Find where the given text appears and provide that cell's center as (x, y) coordinate. 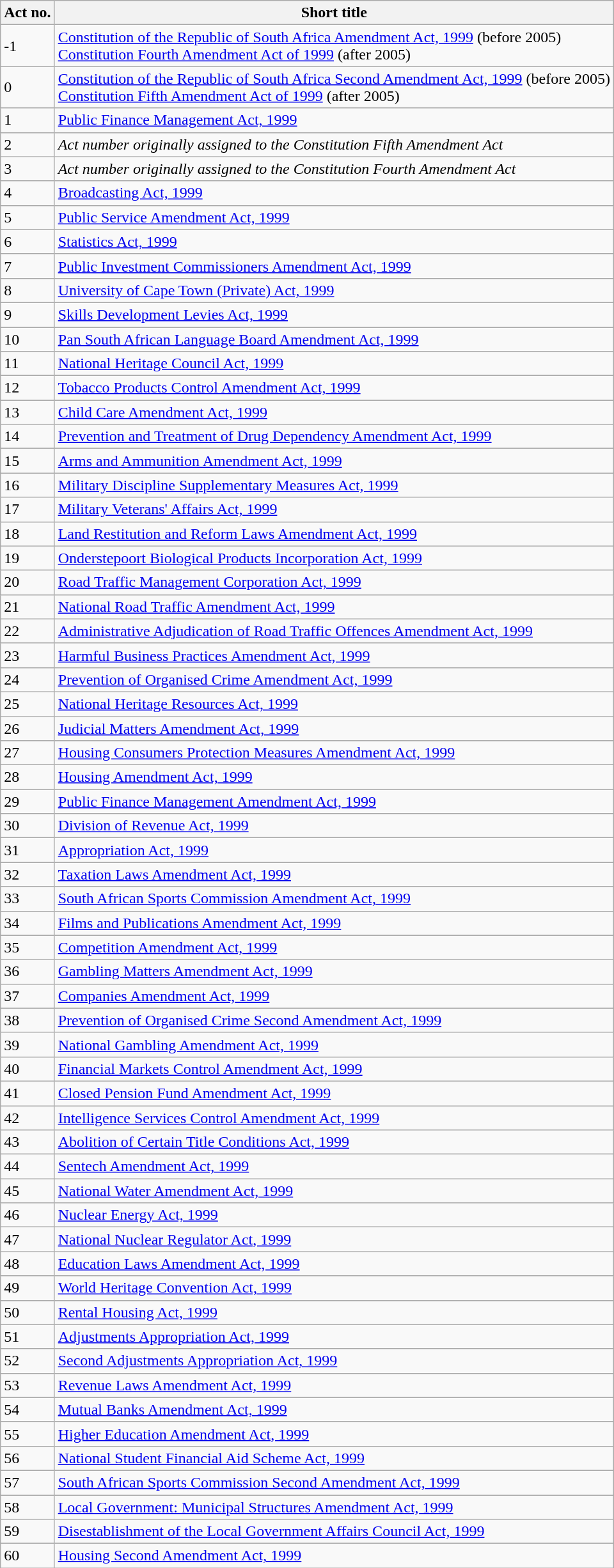
Sentech Amendment Act, 1999 (334, 1167)
19 (28, 558)
30 (28, 826)
31 (28, 850)
10 (28, 339)
South African Sports Commission Amendment Act, 1999 (334, 899)
54 (28, 1409)
National Water Amendment Act, 1999 (334, 1191)
Short title (334, 13)
Statistics Act, 1999 (334, 242)
Land Restitution and Reform Laws Amendment Act, 1999 (334, 534)
46 (28, 1215)
-1 (28, 46)
1 (28, 120)
56 (28, 1458)
Adjustments Appropriation Act, 1999 (334, 1337)
50 (28, 1312)
Films and Publications Amendment Act, 1999 (334, 923)
29 (28, 802)
Housing Consumers Protection Measures Amendment Act, 1999 (334, 753)
53 (28, 1385)
37 (28, 996)
12 (28, 388)
Nuclear Energy Act, 1999 (334, 1215)
Military Discipline Supplementary Measures Act, 1999 (334, 485)
Act no. (28, 13)
41 (28, 1093)
National Nuclear Regulator Act, 1999 (334, 1239)
27 (28, 753)
Closed Pension Fund Amendment Act, 1999 (334, 1093)
40 (28, 1069)
Constitution of the Republic of South Africa Second Amendment Act, 1999 (before 2005) Constitution Fifth Amendment Act of 1999 (after 2005) (334, 87)
Financial Markets Control Amendment Act, 1999 (334, 1069)
Judicial Matters Amendment Act, 1999 (334, 728)
Public Service Amendment Act, 1999 (334, 217)
Administrative Adjudication of Road Traffic Offences Amendment Act, 1999 (334, 631)
Tobacco Products Control Amendment Act, 1999 (334, 388)
34 (28, 923)
7 (28, 266)
National Student Financial Aid Scheme Act, 1999 (334, 1458)
58 (28, 1507)
38 (28, 1020)
13 (28, 412)
55 (28, 1434)
Prevention and Treatment of Drug Dependency Amendment Act, 1999 (334, 437)
18 (28, 534)
36 (28, 972)
0 (28, 87)
Harmful Business Practices Amendment Act, 1999 (334, 655)
Intelligence Services Control Amendment Act, 1999 (334, 1118)
National Heritage Resources Act, 1999 (334, 704)
Companies Amendment Act, 1999 (334, 996)
Child Care Amendment Act, 1999 (334, 412)
Competition Amendment Act, 1999 (334, 947)
26 (28, 728)
Public Finance Management Act, 1999 (334, 120)
3 (28, 169)
11 (28, 364)
32 (28, 874)
Act number originally assigned to the Constitution Fourth Amendment Act (334, 169)
39 (28, 1044)
22 (28, 631)
17 (28, 509)
44 (28, 1167)
48 (28, 1264)
National Heritage Council Act, 1999 (334, 364)
Arms and Ammunition Amendment Act, 1999 (334, 461)
Appropriation Act, 1999 (334, 850)
16 (28, 485)
4 (28, 193)
Prevention of Organised Crime Amendment Act, 1999 (334, 679)
South African Sports Commission Second Amendment Act, 1999 (334, 1482)
National Road Traffic Amendment Act, 1999 (334, 607)
University of Cape Town (Private) Act, 1999 (334, 290)
9 (28, 314)
Second Adjustments Appropriation Act, 1999 (334, 1361)
45 (28, 1191)
Revenue Laws Amendment Act, 1999 (334, 1385)
World Heritage Convention Act, 1999 (334, 1288)
Education Laws Amendment Act, 1999 (334, 1264)
Taxation Laws Amendment Act, 1999 (334, 874)
25 (28, 704)
Rental Housing Act, 1999 (334, 1312)
60 (28, 1556)
Local Government: Municipal Structures Amendment Act, 1999 (334, 1507)
52 (28, 1361)
33 (28, 899)
Military Veterans' Affairs Act, 1999 (334, 509)
Skills Development Levies Act, 1999 (334, 314)
24 (28, 679)
Road Traffic Management Corporation Act, 1999 (334, 582)
Division of Revenue Act, 1999 (334, 826)
14 (28, 437)
57 (28, 1482)
15 (28, 461)
47 (28, 1239)
Prevention of Organised Crime Second Amendment Act, 1999 (334, 1020)
National Gambling Amendment Act, 1999 (334, 1044)
Housing Amendment Act, 1999 (334, 777)
21 (28, 607)
Gambling Matters Amendment Act, 1999 (334, 972)
Act number originally assigned to the Constitution Fifth Amendment Act (334, 144)
5 (28, 217)
2 (28, 144)
Disestablishment of the Local Government Affairs Council Act, 1999 (334, 1532)
Mutual Banks Amendment Act, 1999 (334, 1409)
Housing Second Amendment Act, 1999 (334, 1556)
51 (28, 1337)
42 (28, 1118)
Constitution of the Republic of South Africa Amendment Act, 1999 (before 2005) Constitution Fourth Amendment Act of 1999 (after 2005) (334, 46)
Higher Education Amendment Act, 1999 (334, 1434)
6 (28, 242)
Onderstepoort Biological Products Incorporation Act, 1999 (334, 558)
23 (28, 655)
Public Finance Management Amendment Act, 1999 (334, 802)
59 (28, 1532)
Broadcasting Act, 1999 (334, 193)
28 (28, 777)
Public Investment Commissioners Amendment Act, 1999 (334, 266)
8 (28, 290)
Pan South African Language Board Amendment Act, 1999 (334, 339)
20 (28, 582)
43 (28, 1142)
Abolition of Certain Title Conditions Act, 1999 (334, 1142)
49 (28, 1288)
35 (28, 947)
